Output the (X, Y) coordinate of the center of the cell containing the given text.  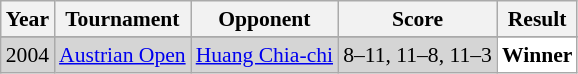
8–11, 11–8, 11–3 (418, 55)
2004 (28, 55)
Winner (538, 55)
Tournament (122, 19)
Huang Chia-chi (264, 55)
Year (28, 19)
Austrian Open (122, 55)
Opponent (264, 19)
Score (418, 19)
Result (538, 19)
